Extract the [X, Y] coordinate from the center of the cell holding the provided text.  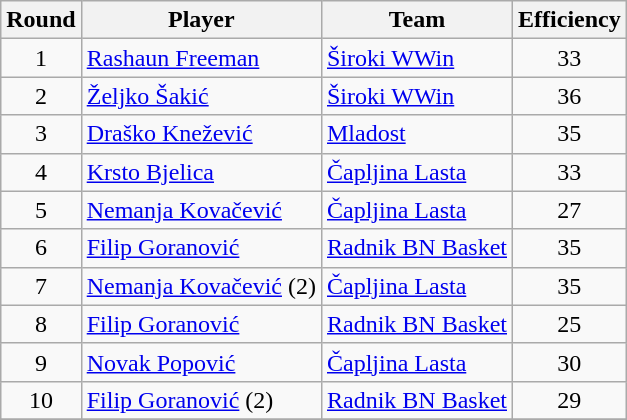
Nemanja Kovačević (2) [201, 286]
Nemanja Kovačević [201, 210]
30 [570, 362]
6 [41, 248]
Rashaun Freeman [201, 58]
36 [570, 96]
Filip Goranović (2) [201, 400]
Draško Knežević [201, 134]
10 [41, 400]
29 [570, 400]
1 [41, 58]
27 [570, 210]
Player [201, 20]
2 [41, 96]
Krsto Bjelica [201, 172]
4 [41, 172]
3 [41, 134]
Željko Šakić [201, 96]
5 [41, 210]
7 [41, 286]
Round [41, 20]
Efficiency [570, 20]
Novak Popović [201, 362]
8 [41, 324]
Team [416, 20]
9 [41, 362]
25 [570, 324]
Mladost [416, 134]
